Extract the [x, y] coordinate from the center of the cell holding the provided text.  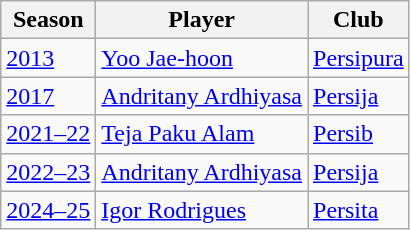
Persib [359, 134]
Teja Paku Alam [202, 134]
Persita [359, 210]
2021–22 [48, 134]
Persipura [359, 58]
Player [202, 20]
2024–25 [48, 210]
2013 [48, 58]
Season [48, 20]
2022–23 [48, 172]
Igor Rodrigues [202, 210]
2017 [48, 96]
Yoo Jae-hoon [202, 58]
Club [359, 20]
